Scan for the cell matching the given text and deliver its [x, y] coordinate at center. 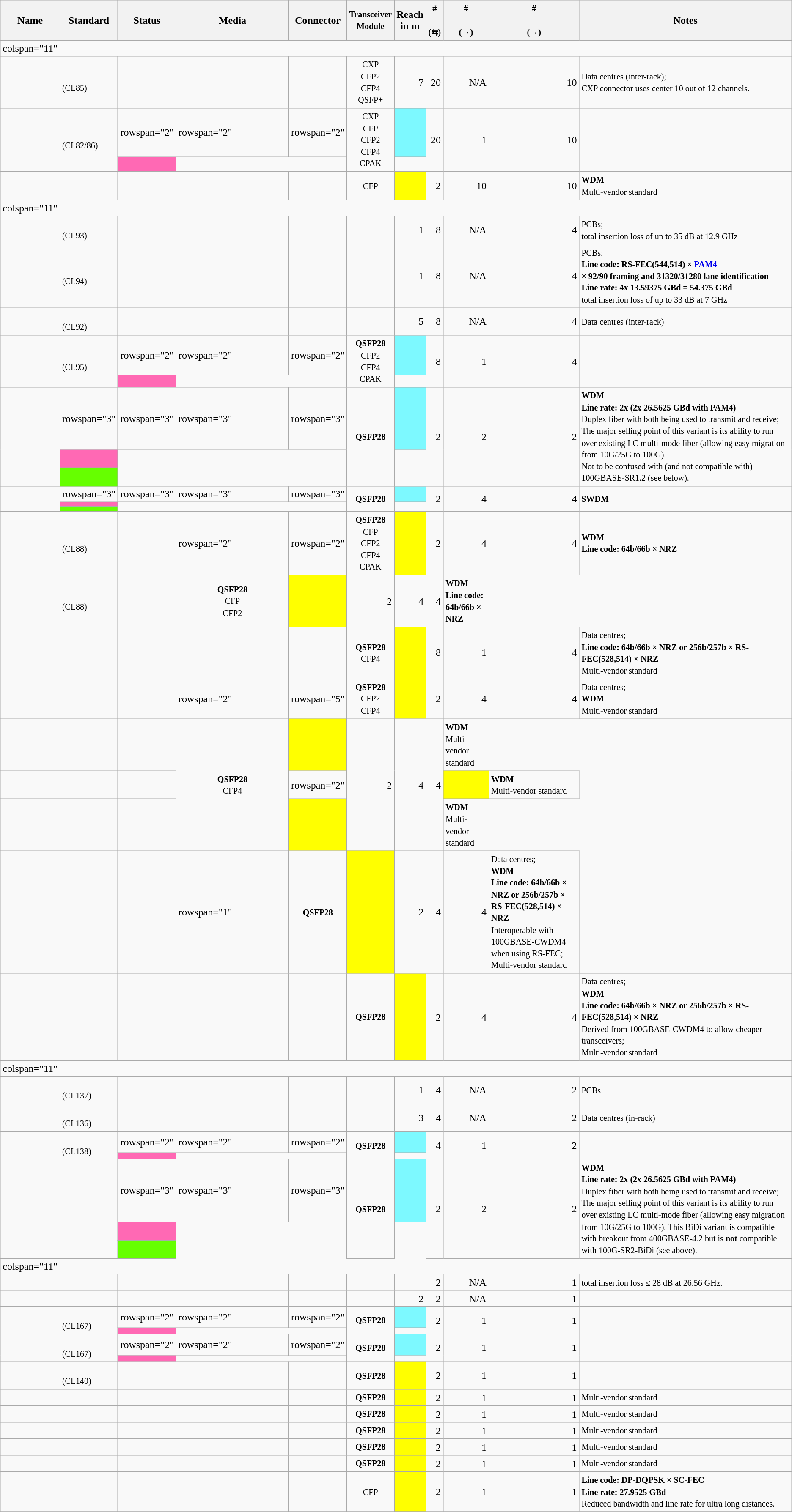
PCBs [685, 1090]
Reachin m [410, 20]
(CL137) [89, 1090]
(CL95) [89, 361]
(CL85) [89, 82]
rowspan="1" [232, 912]
(CL138) [89, 1145]
CXPCFPCFP2CFP4CPAK [371, 140]
total insertion loss ≤ 28 dB at 26.56 GHz. [685, 1282]
QSFP28CFP2CFP4 [371, 698]
(CL140) [89, 1376]
Data centres (inter-rack) [685, 321]
#(⇆) [435, 20]
5 [410, 321]
Data centres (in-rack) [685, 1118]
rowspan="5" [318, 698]
(CL92) [89, 321]
Notes [685, 20]
QSFP28CFP2CFP4CPAK [371, 361]
SWDM [685, 499]
Media [232, 20]
Line code: DP-DQPSK × SC-FECLine rate: 27.9525 GBdReduced bandwidth and line rate for ultra long distances. [685, 1492]
TransceiverModule [371, 20]
Name [30, 20]
Status [147, 20]
(CL94) [89, 276]
(CL93) [89, 230]
CXPCFP2CFP4QSFP+ [371, 82]
3 [410, 1118]
Data centres;WDMMulti-vendor standard [685, 698]
PCBs;total insertion loss of up to 35 dB at 12.9 GHz [685, 230]
(CL82/86) [89, 140]
Standard [89, 20]
7 [410, 82]
(CL136) [89, 1118]
Data centres (inter-rack);CXP connector uses center 10 out of 12 channels. [685, 82]
QSFP28CFPCFP2 [232, 601]
Connector [318, 20]
QSFP28CFPCFP2CFP4CPAK [371, 543]
Data centres;Line code: 64b/66b × NRZ or 256b/257b × RS-FEC(528,514) × NRZMulti-vendor standard [685, 653]
